Identify which cell holds the provided text, then report its (x, y) central coordinate. 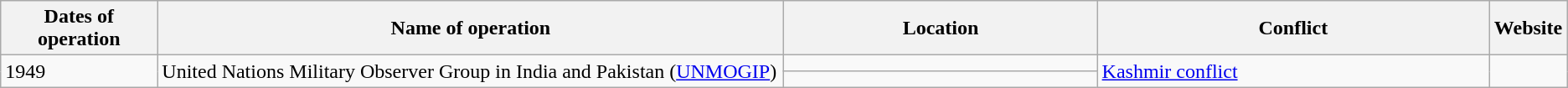
Dates of operation (79, 28)
1949 (79, 71)
Conflict (1293, 28)
Location (941, 28)
Name of operation (471, 28)
United Nations Military Observer Group in India and Pakistan (UNMOGIP) (471, 71)
Kashmir conflict (1293, 71)
Website (1529, 28)
